From the cell containing the given text, extract its center point as (x, y) coordinate. 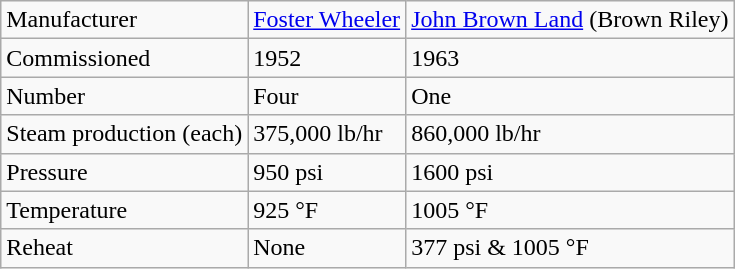
925 °F (327, 210)
1600 psi (570, 172)
375,000 lb/hr (327, 134)
John Brown Land (Brown Riley) (570, 20)
Foster Wheeler (327, 20)
377 psi & 1005 °F (570, 248)
1005 °F (570, 210)
1952 (327, 58)
Four (327, 96)
One (570, 96)
Temperature (124, 210)
860,000 lb/hr (570, 134)
Steam production (each) (124, 134)
Reheat (124, 248)
Number (124, 96)
Commissioned (124, 58)
950 psi (327, 172)
None (327, 248)
Pressure (124, 172)
1963 (570, 58)
Manufacturer (124, 20)
